Locate the cell with the specified text and output its (x, y) center coordinate. 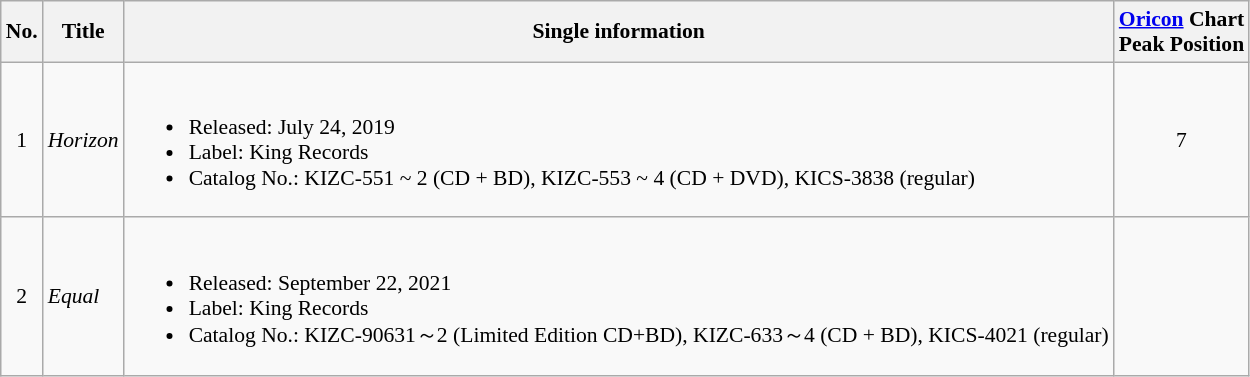
Horizon (84, 140)
Released: September 22, 2021Label: King RecordsCatalog No.: KIZC-90631～2 (Limited Edition CD+BD), KIZC-633～4 (CD + BD), KICS-4021 (regular) (619, 297)
Oricon ChartPeak Position (1182, 32)
Released: July 24, 2019Label: King RecordsCatalog No.: KIZC-551 ~ 2 (CD + BD), KIZC-553 ~ 4 (CD + DVD), KICS-3838 (regular) (619, 140)
Single information (619, 32)
7 (1182, 140)
Title (84, 32)
No. (22, 32)
2 (22, 297)
Equal (84, 297)
1 (22, 140)
